Find where the given text appears and provide that cell's center as [X, Y] coordinate. 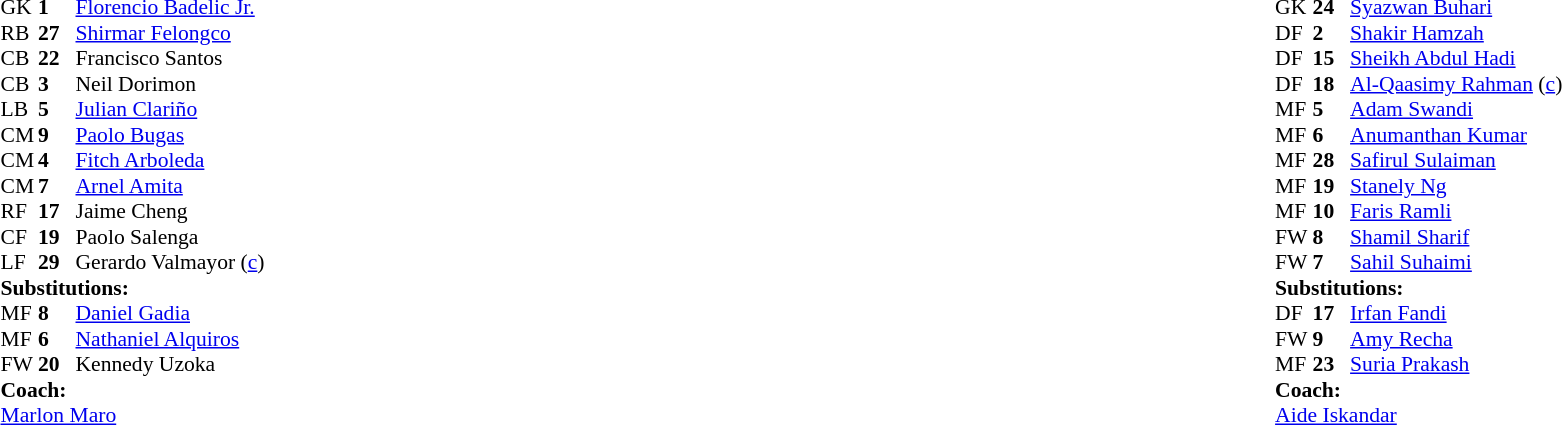
10 [1332, 211]
Daniel Gadia [170, 313]
Suria Prakash [1456, 365]
2 [1332, 33]
Sheikh Abdul Hadi [1456, 59]
28 [1332, 161]
Arnel Amita [170, 186]
Irfan Fandi [1456, 313]
Amy Recha [1456, 339]
22 [57, 59]
Safirul Sulaiman [1456, 161]
Jaime Cheng [170, 211]
Anumanthan Kumar [1456, 135]
Neil Dorimon [170, 84]
18 [1332, 84]
RF [19, 211]
Julian Clariño [170, 109]
Adam Swandi [1456, 109]
3 [57, 84]
20 [57, 365]
Fitch Arboleda [170, 161]
Stanely Ng [1456, 186]
Shirmar Felongco [170, 33]
RB [19, 33]
LF [19, 263]
Paolo Salenga [170, 237]
Sahil Suhaimi [1456, 263]
Shakir Hamzah [1456, 33]
23 [1332, 365]
Francisco Santos [170, 59]
Al-Qaasimy Rahman (c) [1456, 84]
Kennedy Uzoka [170, 365]
Paolo Bugas [170, 135]
Nathaniel Alquiros [170, 339]
LB [19, 109]
CF [19, 237]
4 [57, 161]
15 [1332, 59]
27 [57, 33]
Gerardo Valmayor (c) [170, 263]
Faris Ramli [1456, 211]
29 [57, 263]
Shamil Sharif [1456, 237]
